For the text-containing cell, return its midpoint in [X, Y] coordinate format. 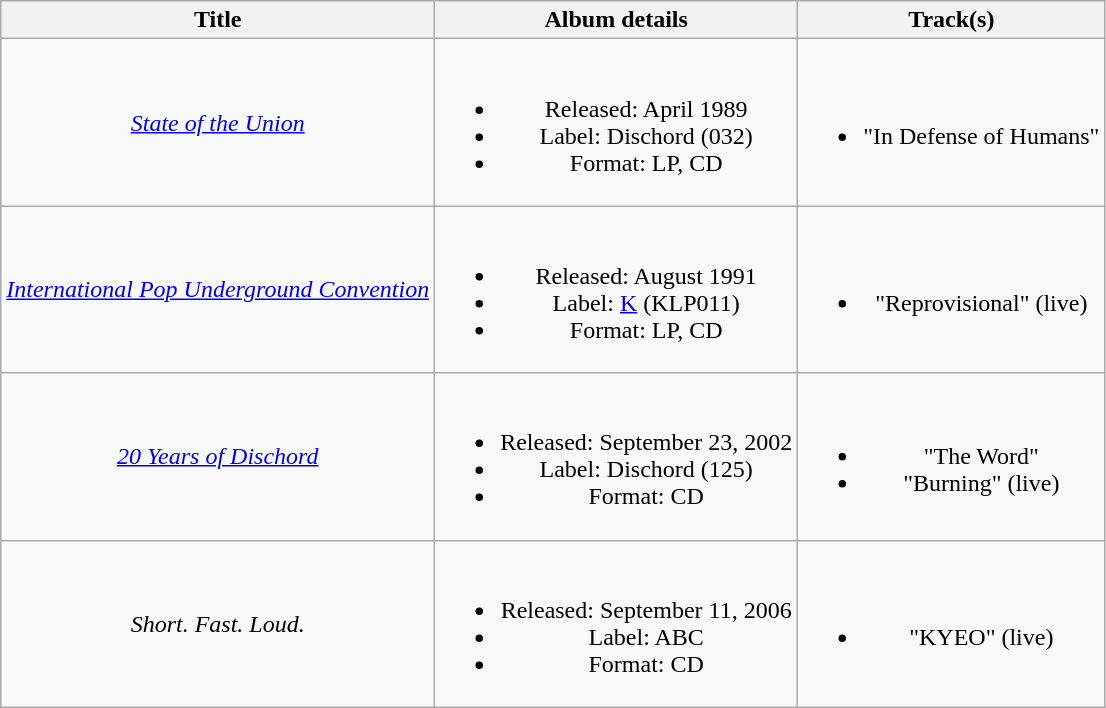
"In Defense of Humans" [952, 122]
Album details [616, 20]
Released: September 23, 2002Label: Dischord (125)Format: CD [616, 456]
"Reprovisional" (live) [952, 290]
Track(s) [952, 20]
International Pop Underground Convention [218, 290]
"KYEO" (live) [952, 624]
Released: April 1989Label: Dischord (032)Format: LP, CD [616, 122]
Released: September 11, 2006Label: ABCFormat: CD [616, 624]
State of the Union [218, 122]
"The Word""Burning" (live) [952, 456]
Short. Fast. Loud. [218, 624]
Released: August 1991Label: K (KLP011)Format: LP, CD [616, 290]
Title [218, 20]
20 Years of Dischord [218, 456]
